Detect which cell encompasses the target text, then output its (X, Y) center coordinate. 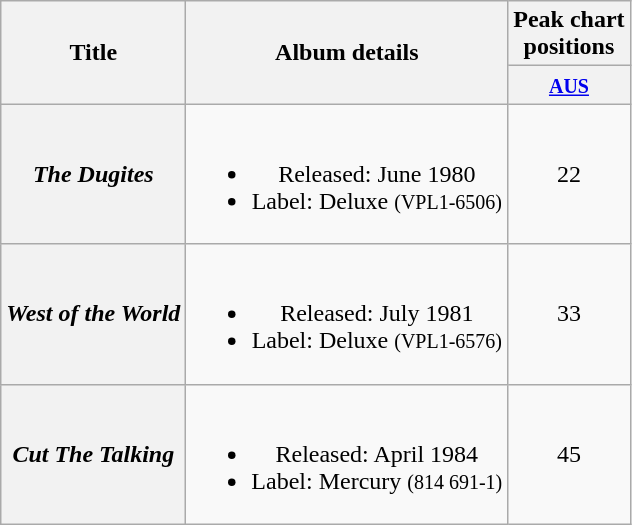
AUS (569, 85)
Released: April 1984Label: Mercury (814 691-1) (347, 454)
Released: July 1981Label: Deluxe (VPL1-6576) (347, 314)
The Dugites (94, 174)
Cut The Talking (94, 454)
22 (569, 174)
Album details (347, 52)
West of the World (94, 314)
Released: June 1980Label: Deluxe (VPL1-6506) (347, 174)
Title (94, 52)
Peak chartpositions (569, 34)
45 (569, 454)
33 (569, 314)
